Find where the given text appears and provide that cell's center as (x, y) coordinate. 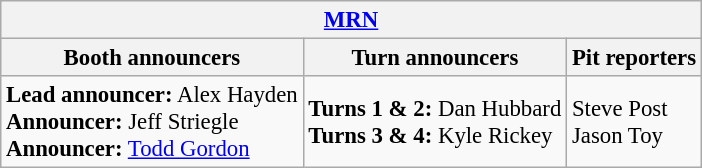
Steve PostJason Toy (634, 122)
Turn announcers (435, 58)
Lead announcer: Alex HaydenAnnouncer: Jeff StriegleAnnouncer: Todd Gordon (152, 122)
Pit reporters (634, 58)
MRN (352, 20)
Turns 1 & 2: Dan HubbardTurns 3 & 4: Kyle Rickey (435, 122)
Booth announcers (152, 58)
